Return [X, Y] of the center of cell containing provided text 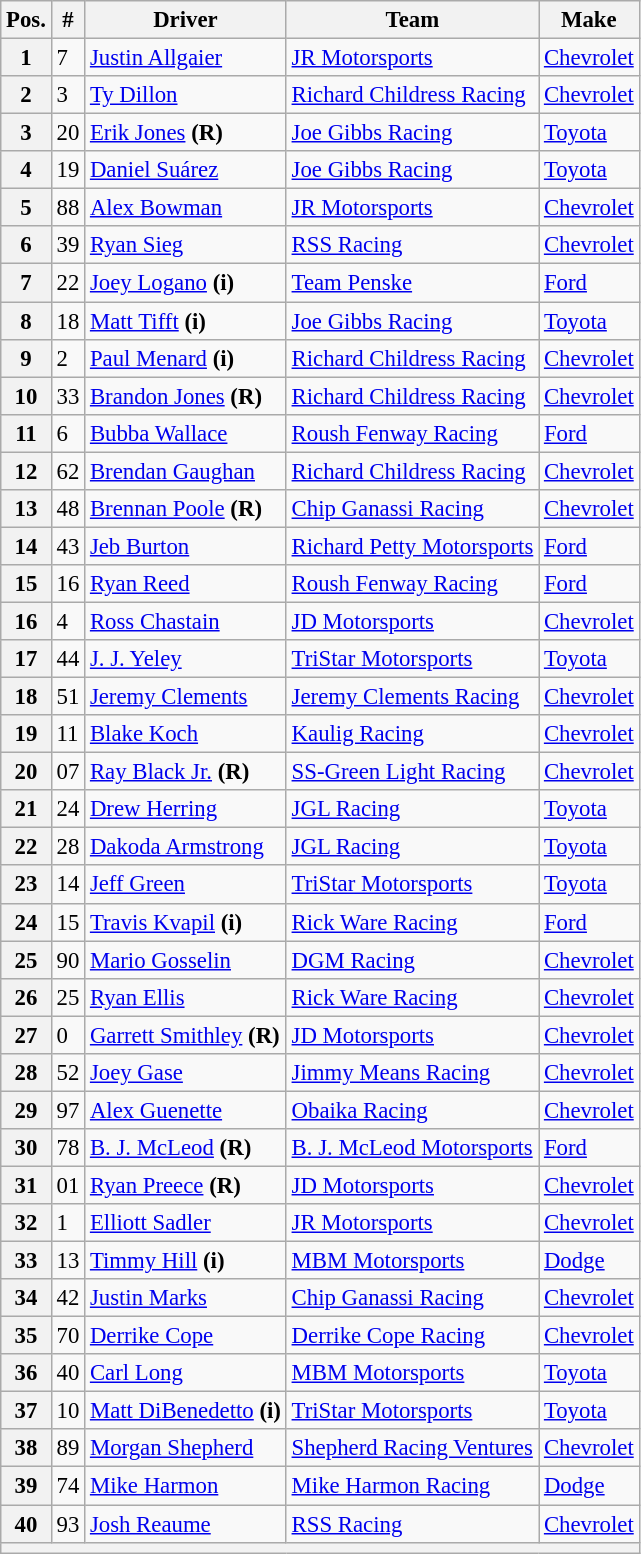
Derrike Cope [186, 1336]
Justin Allgaier [186, 58]
B. J. McLeod Motorsports [412, 1148]
Alex Bowman [186, 208]
Carl Long [186, 1373]
Shepherd Racing Ventures [412, 1449]
Joey Gase [186, 1073]
38 [26, 1449]
9 [26, 358]
Garrett Smithley (R) [186, 1035]
Matt Tifft (i) [186, 321]
8 [26, 321]
51 [68, 697]
Make [589, 20]
Matt DiBenedetto (i) [186, 1411]
12 [26, 471]
Josh Reaume [186, 1524]
17 [26, 659]
01 [68, 1185]
Blake Koch [186, 734]
Paul Menard (i) [186, 358]
Elliott Sadler [186, 1223]
Dakoda Armstrong [186, 847]
Derrike Cope Racing [412, 1336]
93 [68, 1524]
Team Penske [412, 283]
07 [68, 772]
70 [68, 1336]
Ryan Sieg [186, 245]
Jeb Burton [186, 546]
Brennan Poole (R) [186, 509]
32 [26, 1223]
Joey Logano (i) [186, 283]
31 [26, 1185]
Brendan Gaughan [186, 471]
Brandon Jones (R) [186, 396]
DGM Racing [412, 960]
Pos. [26, 20]
90 [68, 960]
Kaulig Racing [412, 734]
Alex Guenette [186, 1110]
29 [26, 1110]
74 [68, 1486]
35 [26, 1336]
36 [26, 1373]
Ryan Ellis [186, 997]
Erik Jones (R) [186, 133]
30 [26, 1148]
Team [412, 20]
48 [68, 509]
0 [68, 1035]
Ray Black Jr. (R) [186, 772]
Ryan Reed [186, 584]
27 [26, 1035]
43 [68, 546]
52 [68, 1073]
Mike Harmon [186, 1486]
Jeremy Clements [186, 697]
Daniel Suárez [186, 170]
5 [26, 208]
Jeff Green [186, 885]
34 [26, 1298]
97 [68, 1110]
Justin Marks [186, 1298]
Jimmy Means Racing [412, 1073]
# [68, 20]
Obaika Racing [412, 1110]
Ty Dillon [186, 95]
42 [68, 1298]
21 [26, 809]
Bubba Wallace [186, 433]
44 [68, 659]
78 [68, 1148]
B. J. McLeod (R) [186, 1148]
62 [68, 471]
89 [68, 1449]
Richard Petty Motorsports [412, 546]
Drew Herring [186, 809]
Mike Harmon Racing [412, 1486]
SS-Green Light Racing [412, 772]
Jeremy Clements Racing [412, 697]
26 [26, 997]
Ryan Preece (R) [186, 1185]
Timmy Hill (i) [186, 1261]
Travis Kvapil (i) [186, 922]
Driver [186, 20]
Ross Chastain [186, 621]
23 [26, 885]
88 [68, 208]
Morgan Shepherd [186, 1449]
Mario Gosselin [186, 960]
J. J. Yeley [186, 659]
37 [26, 1411]
